Identify which cell holds the provided text, then report its (X, Y) central coordinate. 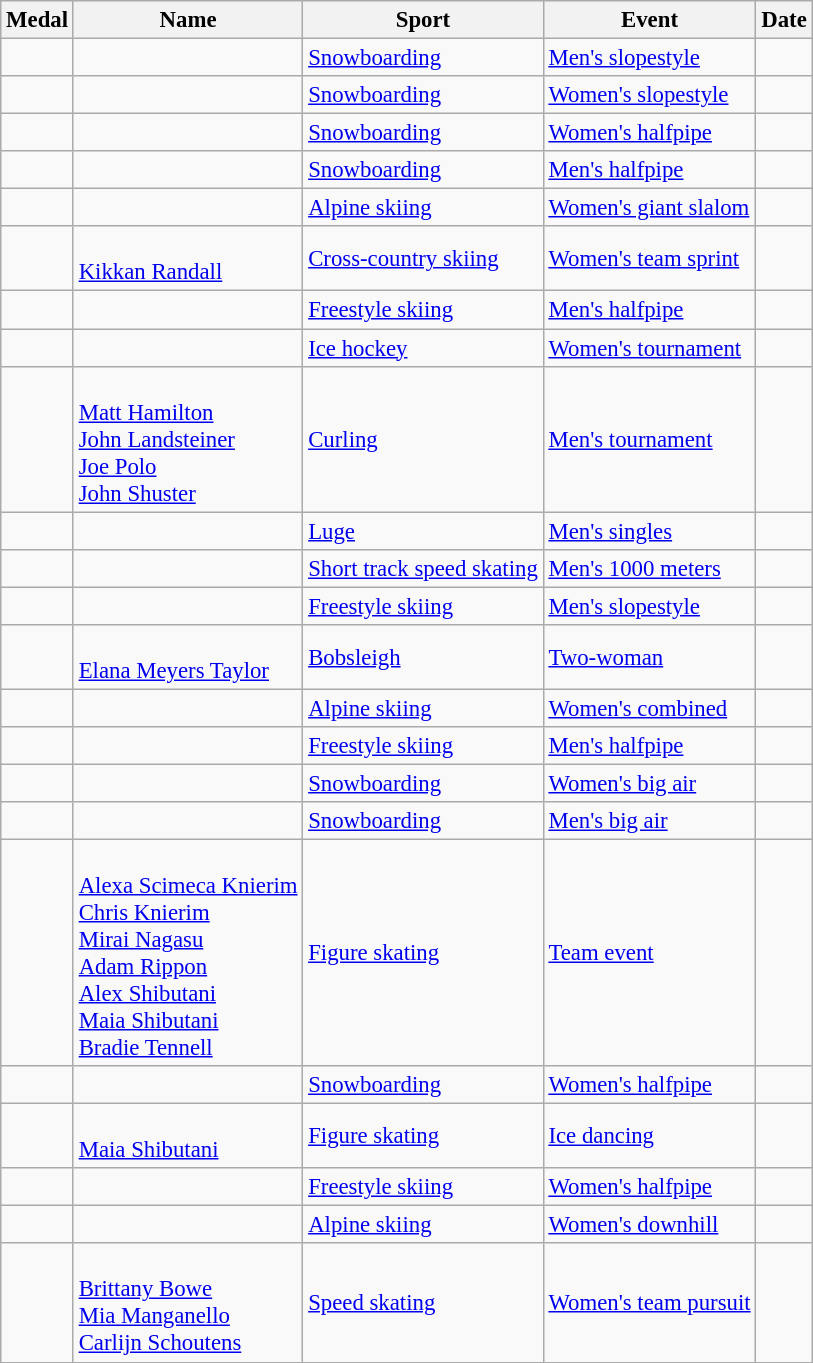
Men's 1000 meters (650, 568)
Cross-country skiing (423, 258)
Medal (38, 20)
Ice hockey (423, 348)
Matt HamiltonJohn LandsteinerJoe PoloJohn Shuster (188, 439)
Women's team sprint (650, 258)
Elana Meyers Taylor (188, 658)
Luge (423, 531)
Name (188, 20)
Speed skating (423, 1304)
Short track speed skating (423, 568)
Women's big air (650, 783)
Women's tournament (650, 348)
Women's slopestyle (650, 95)
Women's team pursuit (650, 1304)
Women's giant slalom (650, 208)
Two-woman (650, 658)
Team event (650, 954)
Bobsleigh (423, 658)
Maia Shibutani (188, 1136)
Alexa Scimeca KnierimChris KnierimMirai NagasuAdam RipponAlex ShibutaniMaia ShibutaniBradie Tennell (188, 954)
Ice dancing (650, 1136)
Date (784, 20)
Men's singles (650, 531)
Men's tournament (650, 439)
Brittany BoweMia ManganelloCarlijn Schoutens (188, 1304)
Sport (423, 20)
Women's combined (650, 708)
Event (650, 20)
Men's big air (650, 821)
Women's downhill (650, 1225)
Curling (423, 439)
Kikkan Randall (188, 258)
